Return (x, y) of the center of cell containing provided text 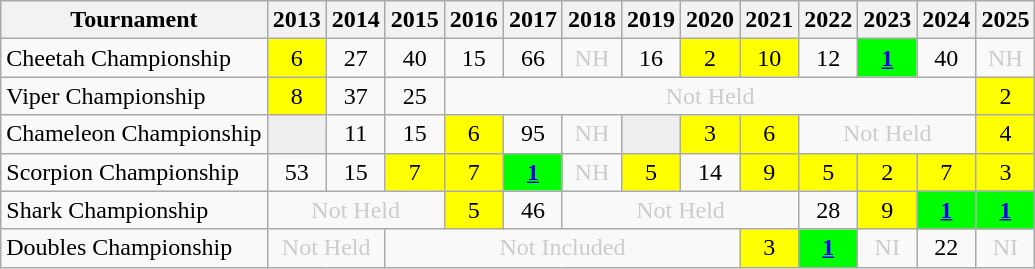
Tournament (134, 20)
Viper Championship (134, 96)
16 (650, 58)
22 (946, 248)
Not Included (562, 248)
Chameleon Championship (134, 134)
10 (770, 58)
2022 (828, 20)
Scorpion Championship (134, 172)
2019 (650, 20)
66 (532, 58)
2023 (888, 20)
2024 (946, 20)
95 (532, 134)
27 (356, 58)
46 (532, 210)
8 (296, 96)
2017 (532, 20)
2018 (592, 20)
53 (296, 172)
Doubles Championship (134, 248)
2021 (770, 20)
12 (828, 58)
2013 (296, 20)
2025 (1006, 20)
Shark Championship (134, 210)
11 (356, 134)
28 (828, 210)
2016 (474, 20)
2020 (710, 20)
2014 (356, 20)
37 (356, 96)
2015 (414, 20)
Cheetah Championship (134, 58)
14 (710, 172)
4 (1006, 134)
25 (414, 96)
